Provide the (X, Y) coordinate of the cell's center where the given text is located.  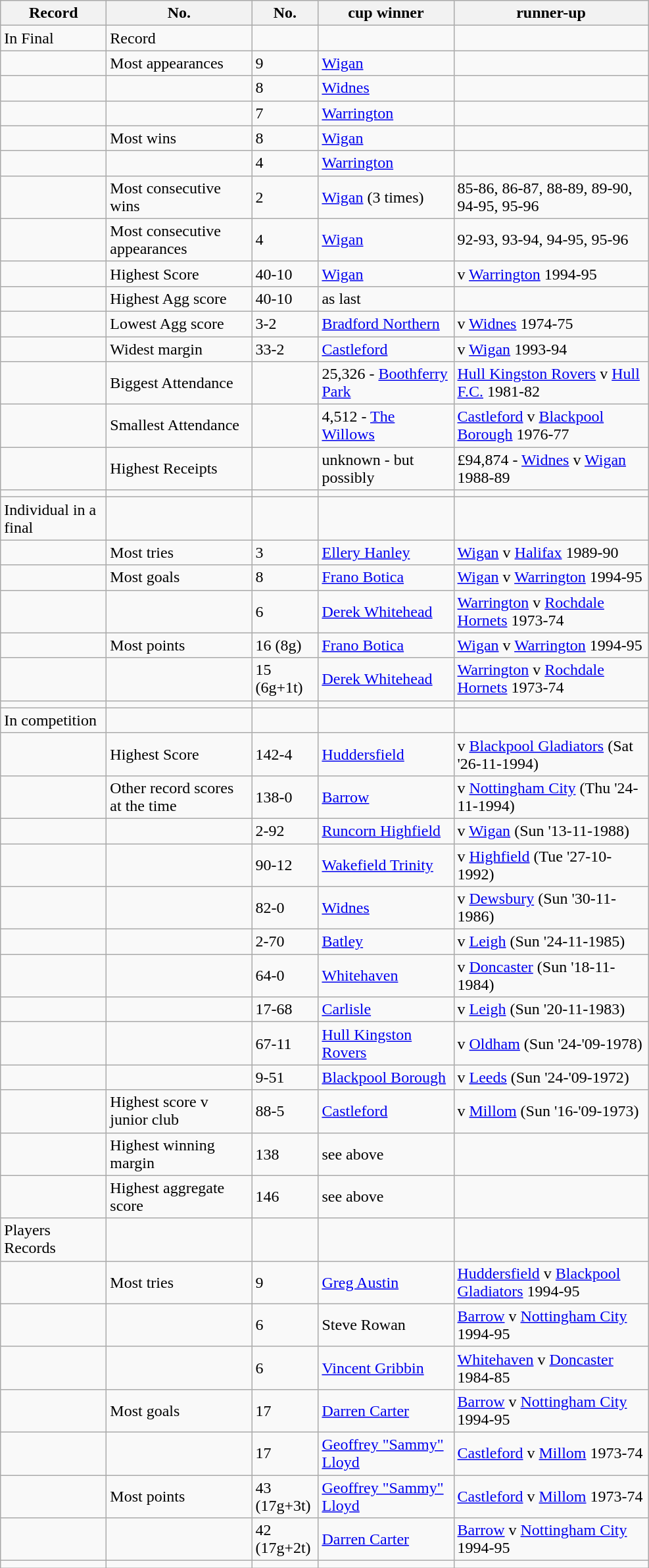
Ellery Hanley (386, 552)
Huddersfield (386, 754)
v Oldham (Sun '24-'09-1978) (551, 1043)
Huddersfield v Blackpool Gladiators 1994-95 (551, 1283)
Widest margin (179, 349)
v Dewsbury (Sun '30-11-1986) (551, 908)
cup winner (386, 13)
Wakefield Trinity (386, 864)
85-86, 86-87, 88-89, 89-90, 94-95, 95-96 (551, 197)
Hull Kingston Rovers v Hull F.C. 1981-82 (551, 383)
88-5 (285, 1112)
In Final (54, 38)
33-2 (285, 349)
Whitehaven (386, 976)
Individual in a final (54, 518)
Steve Rowan (386, 1325)
runner-up (551, 13)
3-2 (285, 324)
v Warrington 1994-95 (551, 274)
15 (6g+1t) (285, 679)
as last (386, 299)
7 (285, 113)
Most wins (179, 138)
Hull Kingston Rovers (386, 1043)
Highest score v junior club (179, 1112)
v Leigh (Sun '20-11-1983) (551, 1010)
Highest aggregate score (179, 1197)
17-68 (285, 1010)
Highest winning margin (179, 1154)
Most appearances (179, 63)
v Highfield (Tue '27-10-1992) (551, 864)
25,326 - Boothferry Park (386, 383)
v Leigh (Sun '24-11-1985) (551, 942)
Most consecutive wins (179, 197)
2-92 (285, 831)
64-0 (285, 976)
Lowest Agg score (179, 324)
v Widnes 1974-75 (551, 324)
Most consecutive appearances (179, 239)
3 (285, 552)
v Blackpool Gladiators (Sat '26-11-1994) (551, 754)
Smallest Attendance (179, 426)
Highest Agg score (179, 299)
Highest Receipts (179, 468)
Other record scores at the time (179, 797)
138-0 (285, 797)
82-0 (285, 908)
16 (8g) (285, 645)
2 (285, 197)
42 (17g+2t) (285, 1539)
142-4 (285, 754)
138 (285, 1154)
Biggest Attendance (179, 383)
Vincent Gribbin (386, 1368)
Whitehaven v Doncaster 1984-85 (551, 1368)
Castleford v Blackpool Borough 1976-77 (551, 426)
Runcorn Highfield (386, 831)
2-70 (285, 942)
146 (285, 1197)
Bradford Northern (386, 324)
43 (17g+3t) (285, 1496)
In competition (54, 720)
67-11 (285, 1043)
92-93, 93-94, 94-95, 95-96 (551, 239)
Blackpool Borough (386, 1077)
Greg Austin (386, 1283)
90-12 (285, 864)
Players Records (54, 1239)
v Doncaster (Sun '18-11-1984) (551, 976)
4,512 - The Willows (386, 426)
v Millom (Sun '16-'09-1973) (551, 1112)
£94,874 - Widnes v Wigan 1988-89 (551, 468)
Barrow (386, 797)
Wigan (3 times) (386, 197)
Carlisle (386, 1010)
v Wigan 1993-94 (551, 349)
9-51 (285, 1077)
v Leeds (Sun '24-'09-1972) (551, 1077)
Wigan v Halifax 1989-90 (551, 552)
v Nottingham City (Thu '24-11-1994) (551, 797)
unknown - but possibly (386, 468)
Batley (386, 942)
v Wigan (Sun '13-11-1988) (551, 831)
